Detect which cell encompasses the target text, then output its [X, Y] center coordinate. 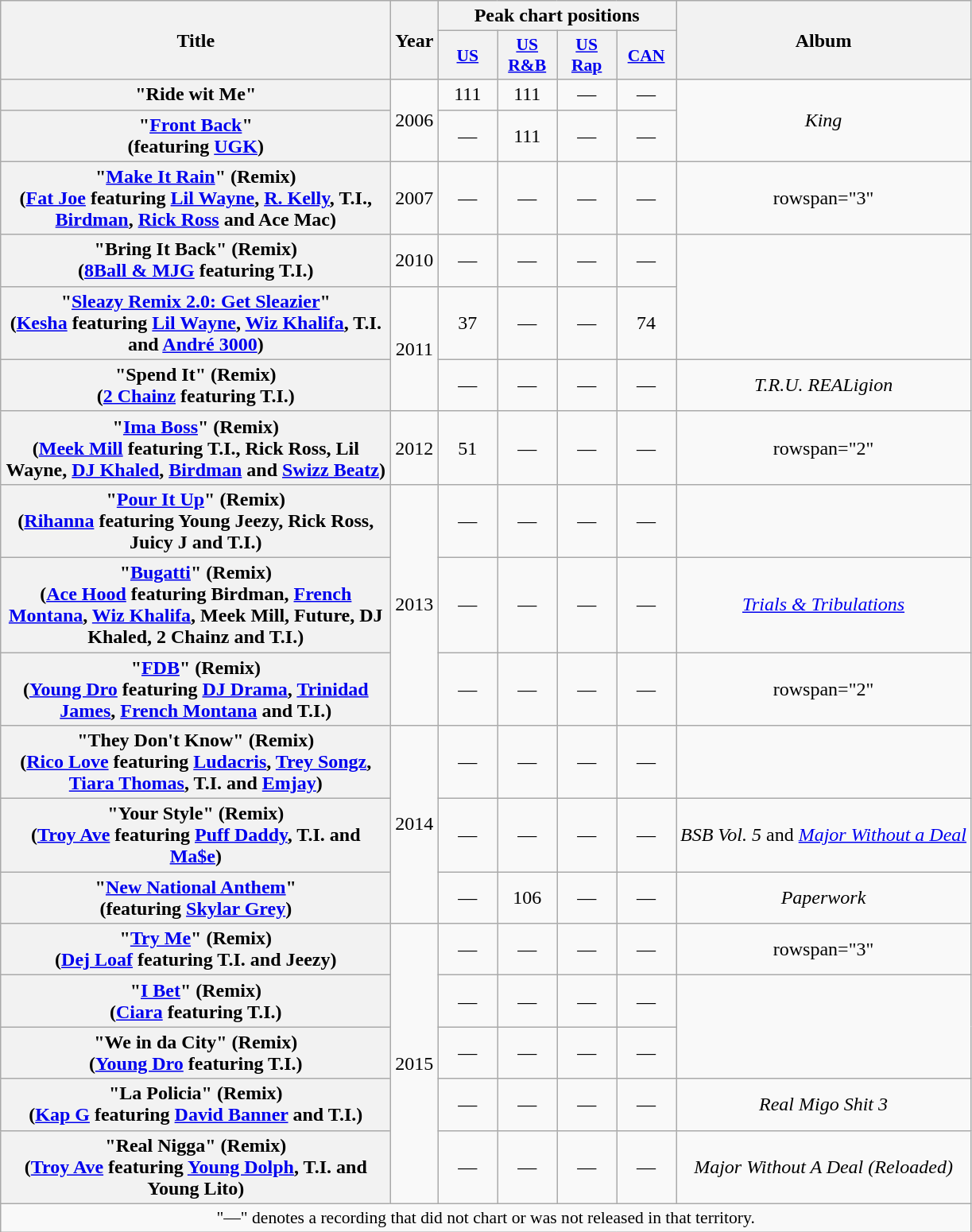
Trials & Tribulations [823, 604]
"FDB" (Remix)(Young Dro featuring DJ Drama, Trinidad James, French Montana and T.I.) [196, 688]
"Make It Rain" (Remix)(Fat Joe featuring Lil Wayne, R. Kelly, T.I., Birdman, Rick Ross and Ace Mac) [196, 198]
"Bugatti" (Remix)(Ace Hood featuring Birdman, French Montana, Wiz Khalifa, Meek Mill, Future, DJ Khaled, 2 Chainz and T.I.) [196, 604]
Album [823, 40]
US [467, 56]
"New National Anthem"(featuring Skylar Grey) [196, 898]
"Ride wit Me" [196, 95]
CAN [647, 56]
"Ima Boss" (Remix)(Meek Mill featuring T.I., Rick Ross, Lil Wayne, DJ Khaled, Birdman and Swizz Beatz) [196, 447]
"—" denotes a recording that did not chart or was not released in that territory. [486, 1218]
King [823, 121]
Major Without A Deal (Reloaded) [823, 1167]
"We in da City" (Remix)(Young Dro featuring T.I.) [196, 1052]
2007 [415, 198]
2012 [415, 447]
2014 [415, 825]
"Bring It Back" (Remix)(8Ball & MJG featuring T.I.) [196, 261]
106 [528, 898]
2010 [415, 261]
"They Don't Know" (Remix)(Rico Love featuring Ludacris, Trey Songz, Tiara Thomas, T.I. and Emjay) [196, 762]
74 [647, 323]
T.R.U. REALigion [823, 385]
"Your Style" (Remix)(Troy Ave featuring Puff Daddy, T.I. and Ma$e) [196, 835]
Paperwork [823, 898]
"Pour It Up" (Remix)(Rihanna featuring Young Jeezy, Rick Ross, Juicy J and T.I.) [196, 521]
2011 [415, 348]
"I Bet" (Remix)(Ciara featuring T.I.) [196, 1001]
37 [467, 323]
"Sleazy Remix 2.0: Get Sleazier"(Kesha featuring Lil Wayne, Wiz Khalifa, T.I. and André 3000) [196, 323]
Real Migo Shit 3 [823, 1105]
"La Policia" (Remix)(Kap G featuring David Banner and T.I.) [196, 1105]
Year [415, 40]
2013 [415, 604]
2006 [415, 121]
US R&B [528, 56]
"Front Back"(featuring UGK) [196, 135]
51 [467, 447]
Peak chart positions [557, 16]
BSB Vol. 5 and Major Without a Deal [823, 835]
2015 [415, 1063]
US Rap [587, 56]
"Spend It" (Remix)(2 Chainz featuring T.I.) [196, 385]
"Try Me" (Remix)(Dej Loaf featuring T.I. and Jeezy) [196, 949]
Title [196, 40]
"Real Nigga" (Remix)(Troy Ave featuring Young Dolph, T.I. and Young Lito) [196, 1167]
